Output the [X, Y] coordinate of the center of the cell containing the given text.  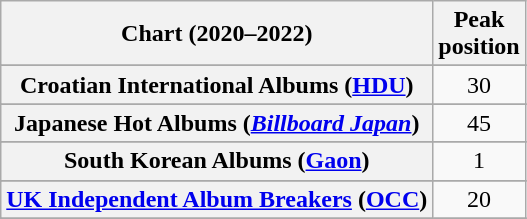
South Korean Albums (Gaon) [217, 161]
UK Independent Album Breakers (OCC) [217, 199]
45 [479, 123]
Peakposition [479, 34]
Croatian International Albums (HDU) [217, 85]
Japanese Hot Albums (Billboard Japan) [217, 123]
Chart (2020–2022) [217, 34]
30 [479, 85]
20 [479, 199]
1 [479, 161]
